For the text-containing cell, return its midpoint in (x, y) coordinate format. 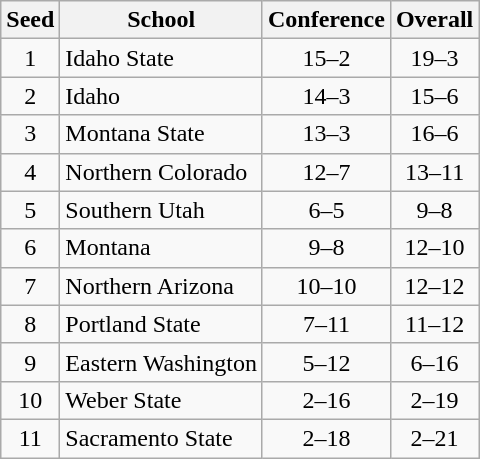
5 (30, 210)
3 (30, 134)
Northern Colorado (162, 172)
7–11 (326, 324)
7 (30, 286)
Portland State (162, 324)
Sacramento State (162, 438)
2–21 (434, 438)
2–18 (326, 438)
10 (30, 400)
6–16 (434, 362)
12–7 (326, 172)
13–11 (434, 172)
10–10 (326, 286)
13–3 (326, 134)
11–12 (434, 324)
Overall (434, 20)
Eastern Washington (162, 362)
2 (30, 96)
Idaho (162, 96)
15–2 (326, 58)
11 (30, 438)
14–3 (326, 96)
5–12 (326, 362)
Seed (30, 20)
6 (30, 248)
6–5 (326, 210)
Weber State (162, 400)
15–6 (434, 96)
9 (30, 362)
2–19 (434, 400)
Conference (326, 20)
12–12 (434, 286)
School (162, 20)
1 (30, 58)
Southern Utah (162, 210)
8 (30, 324)
19–3 (434, 58)
Montana State (162, 134)
Idaho State (162, 58)
2–16 (326, 400)
Montana (162, 248)
16–6 (434, 134)
4 (30, 172)
Northern Arizona (162, 286)
12–10 (434, 248)
